Return the (x, y) coordinate for the center point of the cell that contains the specified text.  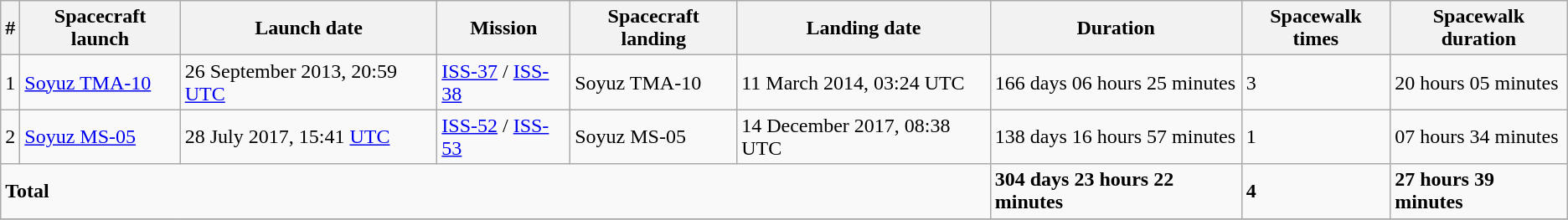
20 hours 05 minutes (1479, 82)
28 July 2017, 15:41 UTC (308, 137)
14 December 2017, 08:38 UTC (864, 137)
Spacecraft launch (101, 28)
2 (10, 137)
26 September 2013, 20:59 UTC (308, 82)
07 hours 34 minutes (1479, 137)
27 hours 39 minutes (1479, 191)
4 (1316, 191)
138 days 16 hours 57 minutes (1116, 137)
Spacewalk times (1316, 28)
Spacecraft landing (653, 28)
# (10, 28)
ISS-37 / ISS-38 (504, 82)
Mission (504, 28)
Launch date (308, 28)
Landing date (864, 28)
Duration (1116, 28)
Total (496, 191)
304 days 23 hours 22 minutes (1116, 191)
Spacewalk duration (1479, 28)
ISS-52 / ISS-53 (504, 137)
3 (1316, 82)
11 March 2014, 03:24 UTC (864, 82)
166 days 06 hours 25 minutes (1116, 82)
